Return the [x, y] coordinate for the center point of the cell that contains the specified text.  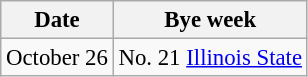
Date [57, 20]
Bye week [210, 20]
No. 21 Illinois State [210, 58]
October 26 [57, 58]
